Return the [X, Y] coordinate for the center point of the cell that contains the specified text.  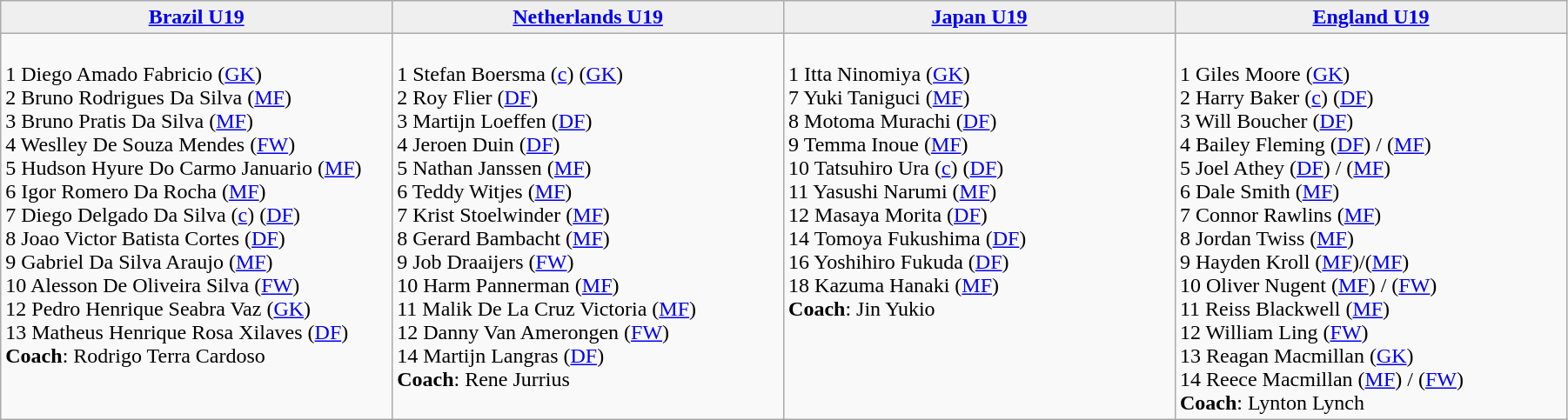
Netherlands U19 [588, 17]
England U19 [1370, 17]
Brazil U19 [197, 17]
Japan U19 [980, 17]
